Extract the [X, Y] coordinate from the center of the cell holding the provided text.  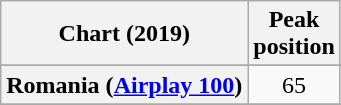
Peakposition [294, 34]
65 [294, 85]
Chart (2019) [124, 34]
Romania (Airplay 100) [124, 85]
